Detect which cell encompasses the target text, then output its [x, y] center coordinate. 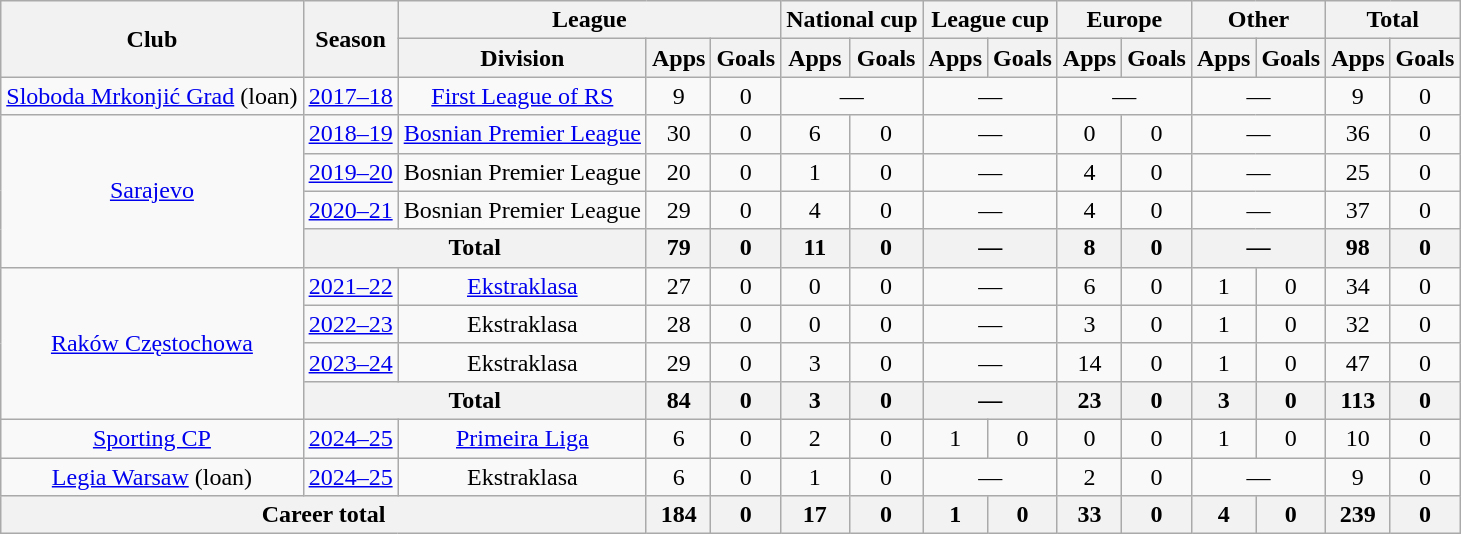
184 [678, 515]
20 [678, 172]
34 [1358, 286]
Other [1258, 20]
National cup [852, 20]
League cup [990, 20]
79 [678, 248]
113 [1358, 400]
47 [1358, 362]
2019–20 [350, 172]
2022–23 [350, 324]
11 [815, 248]
30 [678, 134]
2021–22 [350, 286]
84 [678, 400]
25 [1358, 172]
Raków Częstochowa [152, 343]
32 [1358, 324]
Season [350, 39]
Europe [1124, 20]
2017–18 [350, 96]
Sloboda Mrkonjić Grad (loan) [152, 96]
2020–21 [350, 210]
98 [1358, 248]
Career total [324, 515]
36 [1358, 134]
Legia Warsaw (loan) [152, 477]
First League of RS [522, 96]
Sporting CP [152, 438]
Division [522, 58]
2018–19 [350, 134]
239 [1358, 515]
8 [1089, 248]
33 [1089, 515]
14 [1089, 362]
Sarajevo [152, 191]
28 [678, 324]
27 [678, 286]
23 [1089, 400]
37 [1358, 210]
17 [815, 515]
League [589, 20]
Primeira Liga [522, 438]
Club [152, 39]
2023–24 [350, 362]
10 [1358, 438]
